Locate the cell with the specified text and output its (x, y) center coordinate. 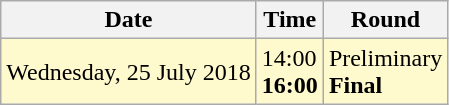
Round (385, 20)
PreliminaryFinal (385, 72)
Time (290, 20)
Date (129, 20)
Wednesday, 25 July 2018 (129, 72)
14:0016:00 (290, 72)
